Scan for the cell matching the given text and deliver its (x, y) coordinate at center. 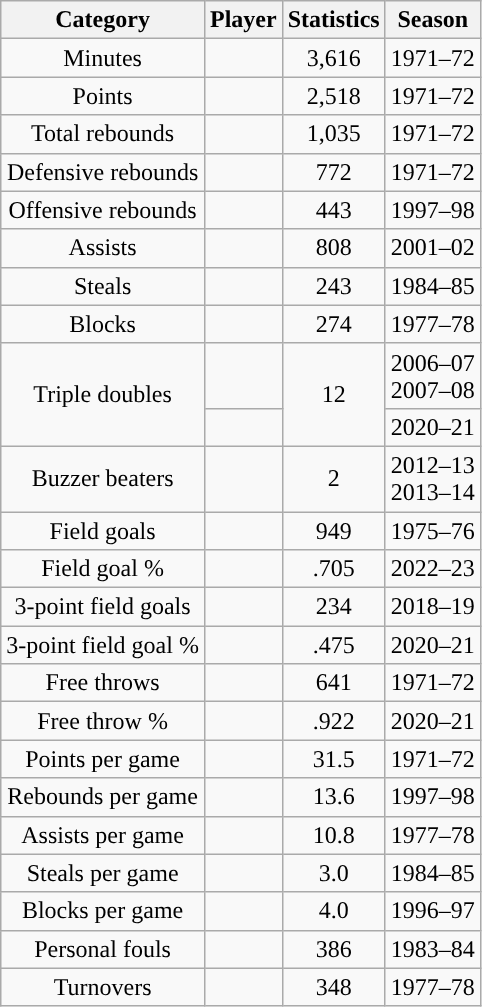
Buzzer beaters (103, 478)
Turnovers (103, 987)
1983–84 (432, 949)
Steals per game (103, 873)
Season (432, 20)
.475 (334, 645)
386 (334, 949)
Field goals (103, 531)
.922 (334, 721)
1996–97 (432, 911)
Category (103, 20)
Blocks per game (103, 911)
274 (334, 324)
772 (334, 172)
Free throw % (103, 721)
808 (334, 248)
Rebounds per game (103, 797)
Points (103, 96)
31.5 (334, 759)
2006–072007–08 (432, 376)
4.0 (334, 911)
234 (334, 607)
.705 (334, 569)
13.6 (334, 797)
641 (334, 683)
949 (334, 531)
Field goal % (103, 569)
Free throws (103, 683)
348 (334, 987)
Offensive rebounds (103, 210)
2018–19 (432, 607)
10.8 (334, 835)
2012–132013–14 (432, 478)
2 (334, 478)
1,035 (334, 134)
443 (334, 210)
Personal fouls (103, 949)
3.0 (334, 873)
2001–02 (432, 248)
1975–76 (432, 531)
Steals (103, 286)
Assists per game (103, 835)
Minutes (103, 58)
Triple doubles (103, 394)
Total rebounds (103, 134)
3,616 (334, 58)
12 (334, 394)
Points per game (103, 759)
Assists (103, 248)
Player (243, 20)
2,518 (334, 96)
Blocks (103, 324)
3-point field goals (103, 607)
243 (334, 286)
Statistics (334, 20)
Defensive rebounds (103, 172)
3-point field goal % (103, 645)
2022–23 (432, 569)
